Identify which cell holds the provided text, then report its (x, y) central coordinate. 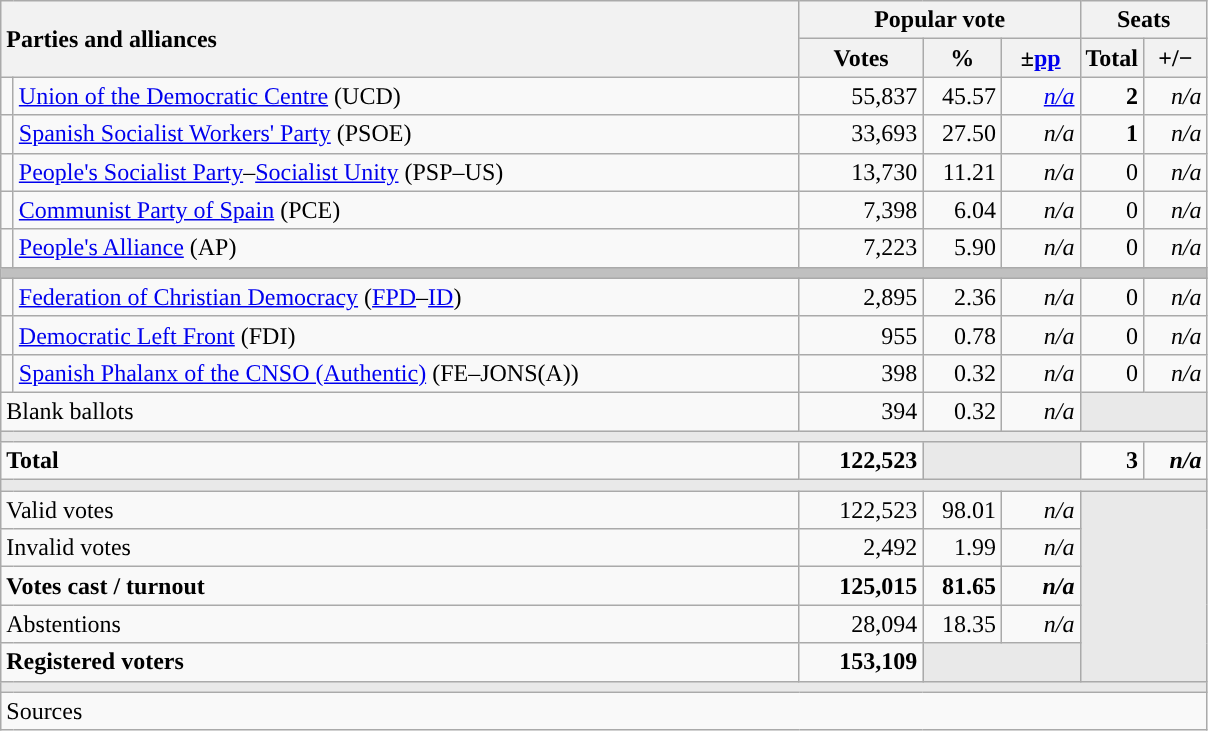
Union of the Democratic Centre (UCD) (406, 96)
1.99 (962, 548)
955 (861, 335)
1 (1112, 134)
Communist Party of Spain (PCE) (406, 210)
Seats (1144, 20)
81.65 (962, 586)
153,109 (861, 662)
Popular vote (940, 20)
% (962, 58)
Votes (861, 58)
7,398 (861, 210)
13,730 (861, 172)
2.36 (962, 297)
45.57 (962, 96)
7,223 (861, 248)
28,094 (861, 624)
98.01 (962, 510)
55,837 (861, 96)
11.21 (962, 172)
3 (1112, 461)
People's Alliance (AP) (406, 248)
Registered voters (400, 662)
33,693 (861, 134)
People's Socialist Party–Socialist Unity (PSP–US) (406, 172)
18.35 (962, 624)
5.90 (962, 248)
2 (1112, 96)
Valid votes (400, 510)
Abstentions (400, 624)
394 (861, 411)
Spanish Phalanx of the CNSO (Authentic) (FE–JONS(A)) (406, 373)
±pp (1040, 58)
Democratic Left Front (FDI) (406, 335)
Federation of Christian Democracy (FPD–ID) (406, 297)
Spanish Socialist Workers' Party (PSOE) (406, 134)
Parties and alliances (400, 39)
+/− (1176, 58)
2,492 (861, 548)
2,895 (861, 297)
398 (861, 373)
0.78 (962, 335)
6.04 (962, 210)
Invalid votes (400, 548)
Blank ballots (400, 411)
Sources (604, 711)
27.50 (962, 134)
Votes cast / turnout (400, 586)
125,015 (861, 586)
